Find where the given text appears and provide that cell's center as [X, Y] coordinate. 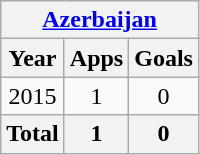
Year [33, 58]
Azerbaijan [100, 20]
Goals [164, 58]
Total [33, 134]
2015 [33, 96]
Apps [96, 58]
